For the text-containing cell, return its midpoint in [X, Y] coordinate format. 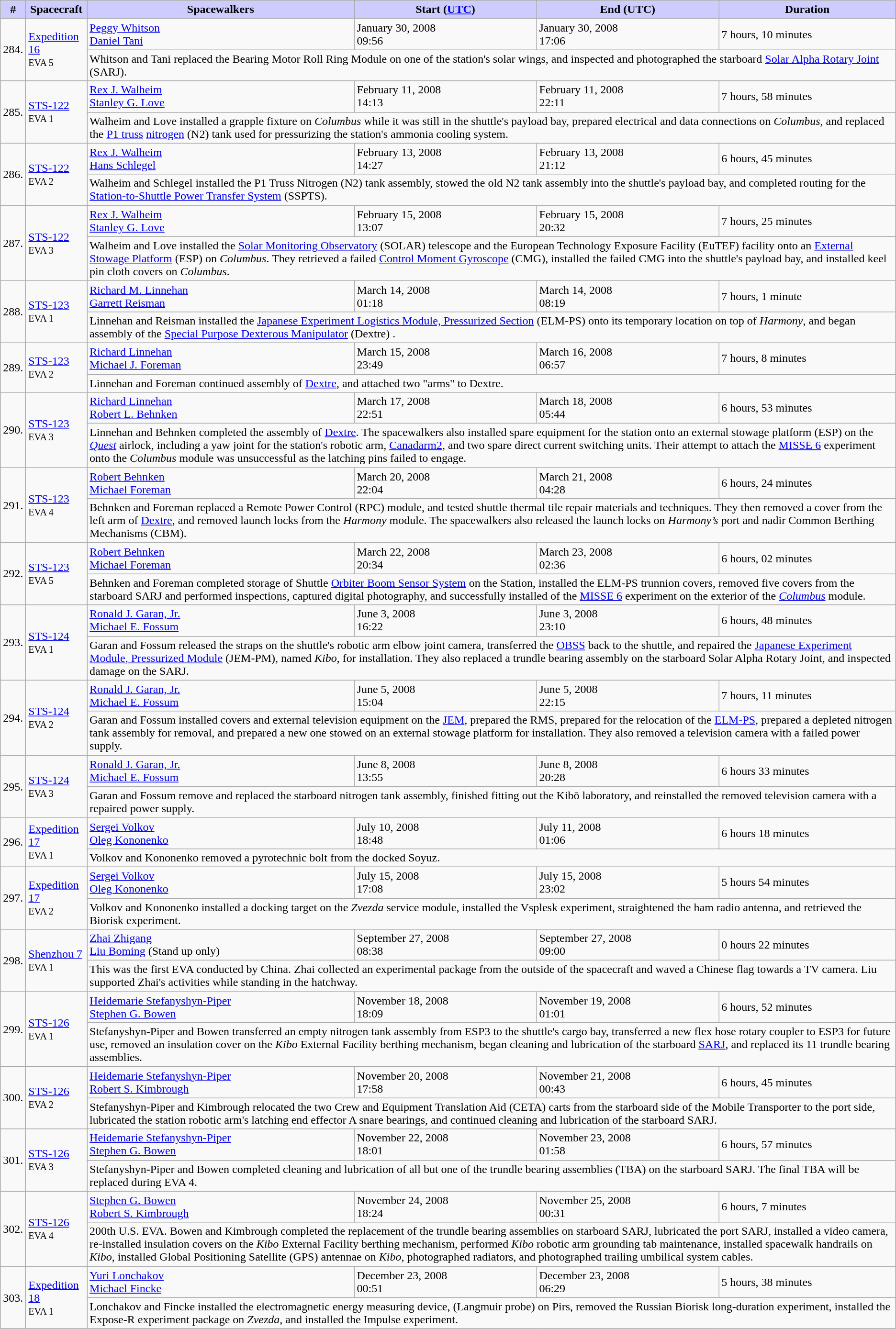
Peggy Whitson Daniel Tani [221, 34]
Shenzhou 7EVA 1 [56, 960]
STS-126EVA 2 [56, 1098]
March 18, 200805:44 [628, 408]
Expedition 17EVA 2 [56, 898]
March 15, 200823:49 [445, 358]
March 22, 200820:34 [445, 558]
6 hours, 52 minutes [807, 1007]
301. [13, 1160]
300. [13, 1098]
Yuri Lonchakov Michael Fincke [221, 1282]
November 21, 200800:43 [628, 1083]
293. [13, 642]
289. [13, 368]
7 hours, 25 minutes [807, 221]
July 15, 200823:02 [628, 882]
Zhai Zhigang Liu Boming (Stand up only) [221, 945]
November 20, 200817:58 [445, 1083]
July 15, 200817:08 [445, 882]
March 17, 200822:51 [445, 408]
STS-122EVA 2 [56, 174]
June 8, 200813:55 [445, 771]
February 15, 200813:07 [445, 221]
Spacewalkers [221, 10]
June 3, 200823:10 [628, 620]
June 5, 200815:04 [445, 696]
Start (UTC) [445, 10]
7 hours, 8 minutes [807, 358]
STS-122EVA 3 [56, 243]
June 8, 200820:28 [628, 771]
November 19, 200801:01 [628, 1007]
291. [13, 505]
5 hours 54 minutes [807, 882]
March 21, 200804:28 [628, 483]
STS-124EVA 2 [56, 718]
February 15, 200820:32 [628, 221]
Heidemarie Stefanyshyn-Piper Robert S. Kimbrough [221, 1083]
6 hours 33 minutes [807, 771]
298. [13, 960]
Volkov and Kononenko removed a pyrotechnic bolt from the docked Soyuz. [492, 858]
STS-123EVA 3 [56, 430]
STS-124EVA 1 [56, 642]
288. [13, 312]
6 hours, 48 minutes [807, 620]
Stephen G. Bowen Robert S. Kimbrough [221, 1207]
284. [13, 50]
March 14, 200808:19 [628, 296]
Richard Linnehan Michael J. Foreman [221, 358]
March 14, 200801:18 [445, 296]
302. [13, 1229]
March 20, 200822:04 [445, 483]
295. [13, 786]
Spacecraft [56, 10]
STS-122EVA 1 [56, 112]
7 hours, 11 minutes [807, 696]
6 hours, 53 minutes [807, 408]
November 23, 200801:58 [628, 1145]
299. [13, 1029]
296. [13, 842]
February 11, 200814:13 [445, 97]
Expedition 18EVA 1 [56, 1297]
June 5, 200822:15 [628, 696]
290. [13, 430]
November 22, 200818:01 [445, 1145]
November 24, 200818:24 [445, 1207]
December 23, 200800:51 [445, 1282]
6 hours, 02 minutes [807, 558]
6 hours, 57 minutes [807, 1145]
# [13, 10]
292. [13, 574]
January 30, 200809:56 [445, 34]
Richard M. Linnehan Garrett Reisman [221, 296]
297. [13, 898]
STS-124EVA 3 [56, 786]
February 13, 200814:27 [445, 159]
0 hours 22 minutes [807, 945]
294. [13, 718]
September 27, 200809:00 [628, 945]
STS-123EVA 4 [56, 505]
303. [13, 1297]
7 hours, 58 minutes [807, 97]
5 hours, 38 minutes [807, 1282]
Expedition 16EVA 5 [56, 50]
Linnehan and Foreman continued assembly of Dextre, and attached two "arms" to Dextre. [492, 383]
287. [13, 243]
286. [13, 174]
Richard Linnehan Robert L. Behnken [221, 408]
6 hours, 24 minutes [807, 483]
STS-123EVA 5 [56, 574]
February 13, 200821:12 [628, 159]
STS-123EVA 1 [56, 312]
7 hours, 1 minute [807, 296]
STS-126EVA 4 [56, 1229]
7 hours, 10 minutes [807, 34]
January 30, 200817:06 [628, 34]
6 hours 18 minutes [807, 833]
6 hours, 7 minutes [807, 1207]
End (UTC) [628, 10]
STS-123EVA 2 [56, 368]
February 11, 200822:11 [628, 97]
STS-126EVA 3 [56, 1160]
Expedition 17EVA 1 [56, 842]
Duration [807, 10]
July 11, 200801:06 [628, 833]
June 3, 200816:22 [445, 620]
285. [13, 112]
STS-126EVA 1 [56, 1029]
November 18, 200818:09 [445, 1007]
December 23, 200806:29 [628, 1282]
July 10, 200818:48 [445, 833]
March 23, 200802:36 [628, 558]
Rex J. Walheim Hans Schlegel [221, 159]
September 27, 200808:38 [445, 945]
November 25, 200800:31 [628, 1207]
March 16, 200806:57 [628, 358]
